Locate the cell with the specified text and output its [X, Y] center coordinate. 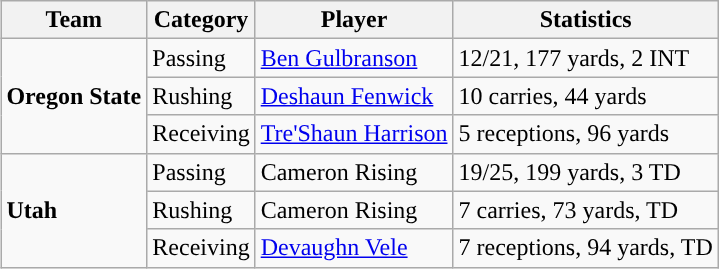
Deshaun Fenwick [354, 96]
Player [354, 20]
Ben Gulbranson [354, 58]
5 receptions, 96 yards [586, 134]
Statistics [586, 20]
12/21, 177 yards, 2 INT [586, 58]
Tre'Shaun Harrison [354, 134]
7 receptions, 94 yards, TD [586, 248]
10 carries, 44 yards [586, 96]
Team [74, 20]
19/25, 199 yards, 3 TD [586, 172]
7 carries, 73 yards, TD [586, 210]
Category [201, 20]
Utah [74, 210]
Oregon State [74, 96]
Devaughn Vele [354, 248]
